Provide the [x, y] coordinate of the cell's center where the given text is located.  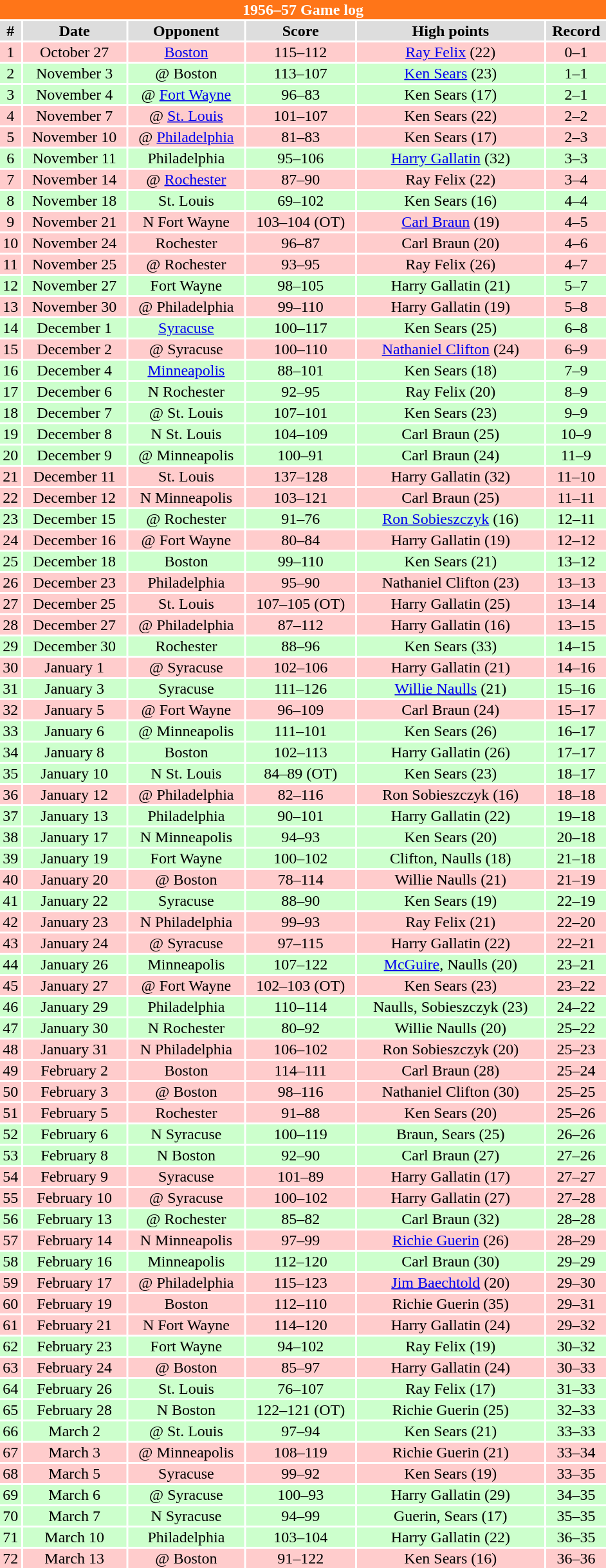
December 30 [75, 646]
85–97 [301, 1367]
49 [10, 1070]
107–122 [301, 964]
17–17 [576, 752]
103–121 [301, 498]
December 6 [75, 392]
Score [301, 31]
107–105 (OT) [301, 604]
51 [10, 1113]
January 13 [75, 816]
98–105 [301, 285]
Harry Gallatin (16) [451, 625]
16–17 [576, 731]
102–106 [301, 667]
5 [10, 137]
Ray Felix (21) [451, 922]
55 [10, 1198]
3–3 [576, 158]
114–120 [301, 1325]
87–90 [301, 179]
39 [10, 858]
Carl Braun (32) [451, 1219]
November 4 [75, 95]
111–126 [301, 689]
20–18 [576, 837]
Clifton, Naulls (18) [451, 858]
Carl Braun (19) [451, 222]
March 3 [75, 1452]
52 [10, 1134]
78–114 [301, 879]
30–32 [576, 1346]
31–33 [576, 1389]
January 1 [75, 667]
Richie Guerin (35) [451, 1304]
29–29 [576, 1261]
18–17 [576, 773]
October 27 [75, 52]
63 [10, 1367]
Willie Naulls (20) [451, 1028]
February 6 [75, 1134]
February 17 [75, 1283]
6–9 [576, 349]
43 [10, 943]
21 [10, 476]
54 [10, 1176]
31 [10, 689]
137–128 [301, 476]
February 14 [75, 1240]
81–83 [301, 137]
4 [10, 116]
Carl Braun (30) [451, 1261]
28–28 [576, 1219]
January 29 [75, 1007]
February 5 [75, 1113]
32 [10, 710]
60 [10, 1304]
29–30 [576, 1283]
13 [10, 307]
112–110 [301, 1304]
19–18 [576, 816]
Harry Gallatin (29) [451, 1495]
92–95 [301, 392]
108–119 [301, 1452]
15–16 [576, 689]
Nathaniel Clifton (23) [451, 582]
103–104 (OT) [301, 222]
Ron Sobieszczyk (20) [451, 1049]
85–82 [301, 1219]
112–120 [301, 1261]
February 16 [75, 1261]
January 6 [75, 731]
1956–57 Game log [303, 10]
February 13 [75, 1219]
33–35 [576, 1473]
December 8 [75, 434]
26 [10, 582]
36 [10, 795]
Harry Gallatin (25) [451, 604]
0–1 [576, 52]
5–7 [576, 285]
33 [10, 731]
11–11 [576, 498]
57 [10, 1240]
4–4 [576, 201]
104–109 [301, 434]
100–91 [301, 455]
2 [10, 73]
December 7 [75, 413]
January 30 [75, 1028]
91–122 [301, 1558]
December 25 [75, 604]
November 10 [75, 137]
50 [10, 1092]
36–35 [576, 1537]
December 18 [75, 561]
February 3 [75, 1092]
14–15 [576, 646]
36–36 [576, 1558]
Harry Gallatin (26) [451, 752]
11 [10, 264]
Harry Gallatin (27) [451, 1198]
72 [10, 1558]
21–18 [576, 858]
November 3 [75, 73]
115–123 [301, 1283]
122–121 (OT) [301, 1410]
88–101 [301, 370]
13–14 [576, 604]
1–1 [576, 73]
59 [10, 1283]
January 3 [75, 689]
11–9 [576, 455]
November 7 [75, 116]
15 [10, 349]
Ken Sears (33) [451, 646]
January 5 [75, 710]
January 20 [75, 879]
67 [10, 1452]
Carl Braun (20) [451, 243]
November 11 [75, 158]
10–9 [576, 434]
January 12 [75, 795]
1 [10, 52]
28–29 [576, 1240]
97–99 [301, 1240]
Jim Baechtold (20) [451, 1283]
98–116 [301, 1092]
16 [10, 370]
70 [10, 1516]
January 22 [75, 901]
12–12 [576, 540]
Nathaniel Clifton (24) [451, 349]
20 [10, 455]
92–90 [301, 1155]
101–107 [301, 116]
29–32 [576, 1325]
Ray Felix (20) [451, 392]
Nathaniel Clifton (30) [451, 1092]
61 [10, 1325]
107–101 [301, 413]
97–115 [301, 943]
90–101 [301, 816]
Harry Gallatin (17) [451, 1176]
November 27 [75, 285]
November 14 [75, 179]
94–102 [301, 1346]
99–93 [301, 922]
2–1 [576, 95]
December 23 [75, 582]
7–9 [576, 370]
January 10 [75, 773]
40 [10, 879]
106–102 [301, 1049]
15–17 [576, 710]
January 31 [75, 1049]
46 [10, 1007]
13–12 [576, 561]
21–19 [576, 879]
44 [10, 964]
34 [10, 752]
February 2 [75, 1070]
22 [10, 498]
November 24 [75, 243]
January 17 [75, 837]
22–20 [576, 922]
Naulls, Sobieszczyk (23) [451, 1007]
28 [10, 625]
100–117 [301, 328]
March 6 [75, 1495]
February 26 [75, 1389]
80–84 [301, 540]
91–76 [301, 519]
January 19 [75, 858]
January 8 [75, 752]
42 [10, 922]
32–33 [576, 1410]
Richie Guerin (25) [451, 1410]
9–9 [576, 413]
24–22 [576, 1007]
111–101 [301, 731]
69 [10, 1495]
114–111 [301, 1070]
January 23 [75, 922]
24 [10, 540]
February 24 [75, 1367]
Date [75, 31]
84–89 (OT) [301, 773]
December 27 [75, 625]
14 [10, 328]
95–90 [301, 582]
10 [10, 243]
35–35 [576, 1516]
93–95 [301, 264]
February 8 [75, 1155]
68 [10, 1473]
Richie Guerin (21) [451, 1452]
12–11 [576, 519]
29 [10, 646]
Carl Braun (27) [451, 1155]
Braun, Sears (25) [451, 1134]
February 10 [75, 1198]
3 [10, 95]
27 [10, 604]
99–92 [301, 1473]
January 24 [75, 943]
2–2 [576, 116]
18 [10, 413]
66 [10, 1431]
Carl Braun (28) [451, 1070]
March 2 [75, 1431]
25–26 [576, 1113]
Ken Sears (25) [451, 328]
9 [10, 222]
23–21 [576, 964]
McGuire, Naulls (20) [451, 964]
December 1 [75, 328]
33–34 [576, 1452]
4–6 [576, 243]
22–19 [576, 901]
Ken Sears (22) [451, 116]
48 [10, 1049]
29–31 [576, 1304]
25–24 [576, 1070]
82–116 [301, 795]
100–119 [301, 1134]
100–110 [301, 349]
23 [10, 519]
97–94 [301, 1431]
Ray Felix (17) [451, 1389]
71 [10, 1537]
80–92 [301, 1028]
38 [10, 837]
Ken Sears (18) [451, 370]
December 16 [75, 540]
January 26 [75, 964]
69–102 [301, 201]
14–16 [576, 667]
February 28 [75, 1410]
47 [10, 1028]
December 15 [75, 519]
February 19 [75, 1304]
34–35 [576, 1495]
18–18 [576, 795]
2–3 [576, 137]
33–33 [576, 1431]
February 9 [75, 1176]
13–15 [576, 625]
94–93 [301, 837]
87–112 [301, 625]
19 [10, 434]
6 [10, 158]
115–112 [301, 52]
96–109 [301, 710]
88–90 [301, 901]
6–8 [576, 328]
102–103 (OT) [301, 986]
65 [10, 1410]
22–21 [576, 943]
December 12 [75, 498]
27–26 [576, 1155]
11–10 [576, 476]
102–113 [301, 752]
25–23 [576, 1049]
8–9 [576, 392]
February 21 [75, 1325]
26–26 [576, 1134]
100–93 [301, 1495]
Opponent [187, 31]
Guerin, Sears (17) [451, 1516]
27–28 [576, 1198]
30–33 [576, 1367]
96–83 [301, 95]
113–107 [301, 73]
4–7 [576, 264]
13–13 [576, 582]
January 27 [75, 986]
December 9 [75, 455]
December 2 [75, 349]
53 [10, 1155]
23–22 [576, 986]
March 5 [75, 1473]
March 7 [75, 1516]
Record [576, 31]
103–104 [301, 1537]
96–87 [301, 243]
December 11 [75, 476]
45 [10, 986]
94–99 [301, 1516]
5–8 [576, 307]
27–27 [576, 1176]
95–106 [301, 158]
7 [10, 179]
Ray Felix (26) [451, 264]
37 [10, 816]
110–114 [301, 1007]
December 4 [75, 370]
17 [10, 392]
35 [10, 773]
High points [451, 31]
# [10, 31]
November 18 [75, 201]
8 [10, 201]
30 [10, 667]
76–107 [301, 1389]
3–4 [576, 179]
12 [10, 285]
62 [10, 1346]
Richie Guerin (26) [451, 1240]
November 21 [75, 222]
25 [10, 561]
November 30 [75, 307]
25–22 [576, 1028]
58 [10, 1261]
101–89 [301, 1176]
88–96 [301, 646]
25–25 [576, 1092]
March 13 [75, 1558]
March 10 [75, 1537]
November 25 [75, 264]
Ray Felix (19) [451, 1346]
February 23 [75, 1346]
4–5 [576, 222]
41 [10, 901]
56 [10, 1219]
64 [10, 1389]
91–88 [301, 1113]
Ken Sears (26) [451, 731]
